Find where the given text appears and provide that cell's center as (x, y) coordinate. 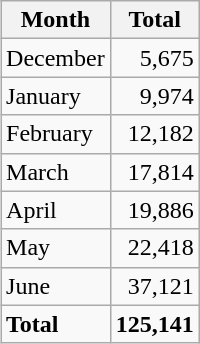
December (56, 58)
19,886 (154, 210)
June (56, 286)
12,182 (154, 134)
May (56, 248)
January (56, 96)
5,675 (154, 58)
9,974 (154, 96)
Month (56, 20)
22,418 (154, 248)
17,814 (154, 172)
March (56, 172)
February (56, 134)
April (56, 210)
37,121 (154, 286)
125,141 (154, 324)
